Output the [X, Y] coordinate of the center of the cell containing the given text.  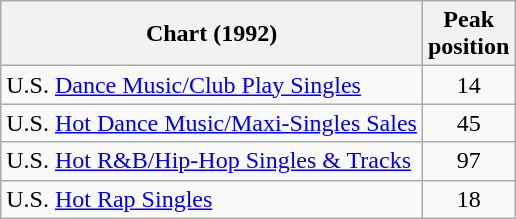
14 [468, 85]
U.S. Hot Rap Singles [212, 199]
U.S. Hot Dance Music/Maxi-Singles Sales [212, 123]
U.S. Dance Music/Club Play Singles [212, 85]
18 [468, 199]
45 [468, 123]
U.S. Hot R&B/Hip-Hop Singles & Tracks [212, 161]
Peakposition [468, 34]
Chart (1992) [212, 34]
97 [468, 161]
